Capture the cell that displays the provided text and extract its (x, y) central coordinate. 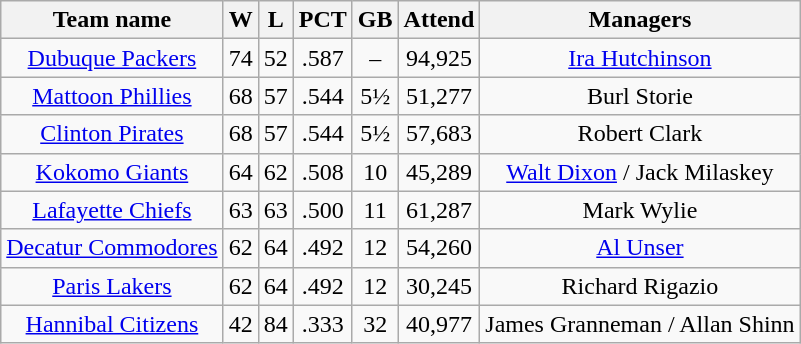
Lafayette Chiefs (112, 210)
Robert Clark (640, 134)
Decatur Commodores (112, 248)
45,289 (439, 172)
Attend (439, 20)
61,287 (439, 210)
– (375, 58)
W (240, 20)
40,977 (439, 324)
Ira Hutchinson (640, 58)
Mattoon Phillies (112, 96)
11 (375, 210)
Hannibal Citizens (112, 324)
Richard Rigazio (640, 286)
84 (276, 324)
54,260 (439, 248)
.333 (322, 324)
Paris Lakers (112, 286)
Dubuque Packers (112, 58)
.508 (322, 172)
Walt Dixon / Jack Milaskey (640, 172)
30,245 (439, 286)
Al Unser (640, 248)
94,925 (439, 58)
32 (375, 324)
L (276, 20)
PCT (322, 20)
.587 (322, 58)
42 (240, 324)
GB (375, 20)
74 (240, 58)
Managers (640, 20)
51,277 (439, 96)
10 (375, 172)
.500 (322, 210)
Kokomo Giants (112, 172)
Burl Storie (640, 96)
57,683 (439, 134)
James Granneman / Allan Shinn (640, 324)
Mark Wylie (640, 210)
Clinton Pirates (112, 134)
52 (276, 58)
Team name (112, 20)
